Return the (X, Y) coordinate for the center point of the cell that contains the specified text.  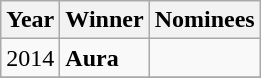
2014 (30, 58)
Aura (104, 58)
Winner (104, 20)
Nominees (204, 20)
Year (30, 20)
